Locate the cell with the specified text and output its [X, Y] center coordinate. 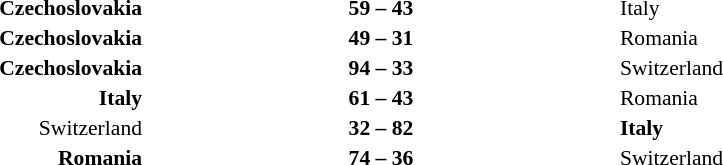
94 – 33 [381, 68]
61 – 43 [381, 98]
32 – 82 [381, 128]
49 – 31 [381, 38]
